Return [X, Y] of the center of cell containing provided text 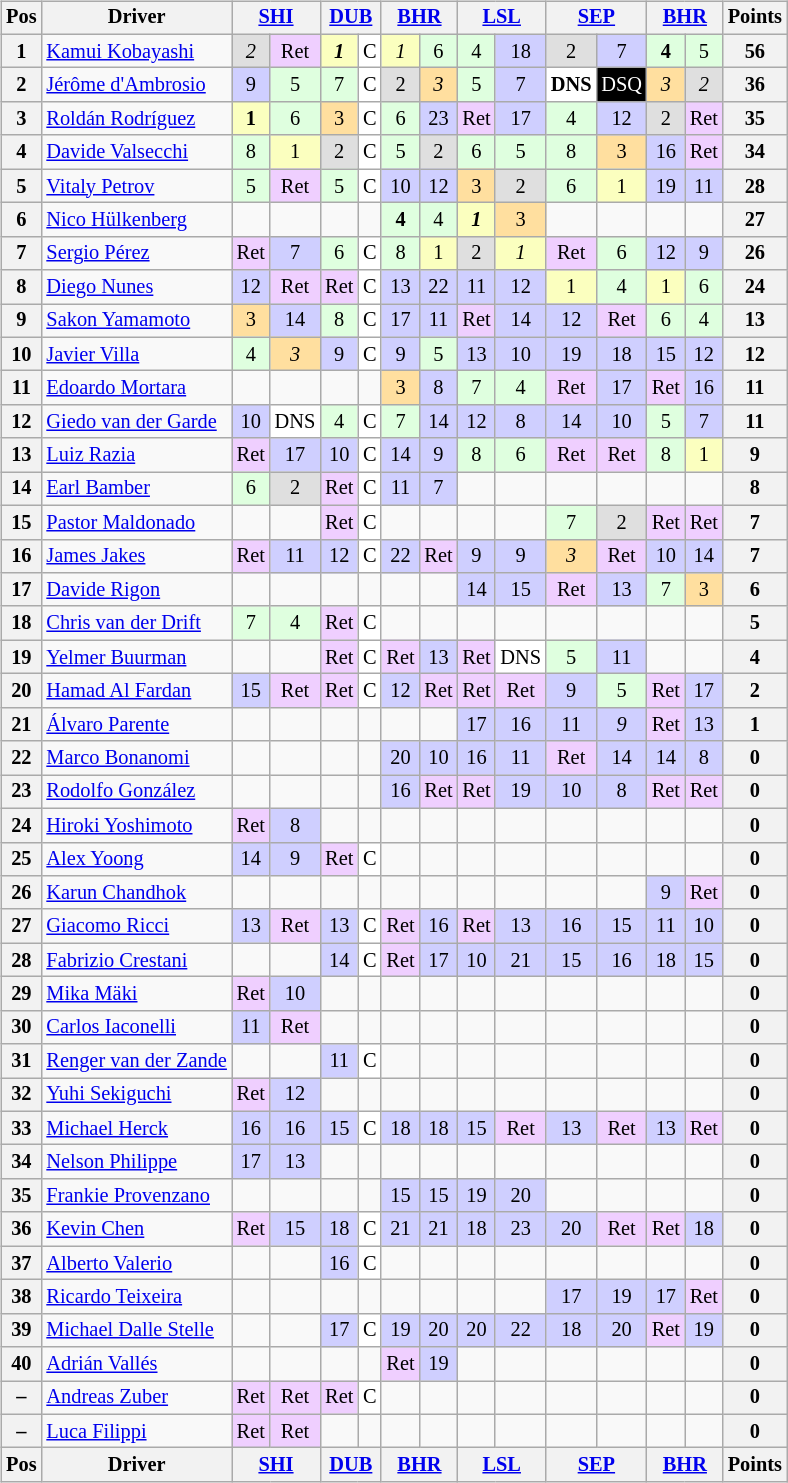
Roldán Rodríguez [136, 119]
Fabrizio Crestani [136, 960]
56 [755, 51]
Nico Hülkenberg [136, 220]
Hamad Al Fardan [136, 691]
Luiz Razia [136, 455]
Hiroki Yoshimoto [136, 825]
Giedo van der Garde [136, 422]
29 [21, 994]
Yuhi Sekiguchi [136, 1095]
Rodolfo González [136, 792]
30 [21, 1027]
Davide Valsecchi [136, 152]
DSQ [621, 85]
Frankie Provenzano [136, 1196]
James Jakes [136, 556]
Chris van der Drift [136, 623]
Edoardo Mortara [136, 388]
33 [21, 1128]
31 [21, 1061]
Pastor Maldonado [136, 522]
Davide Rigon [136, 590]
Renger van der Zande [136, 1061]
40 [21, 1364]
32 [21, 1095]
Mika Mäki [136, 994]
Kevin Chen [136, 1229]
Vitaly Petrov [136, 186]
Andreas Zuber [136, 1398]
37 [21, 1263]
Sergio Pérez [136, 253]
Luca Filippi [136, 1431]
Michael Dalle Stelle [136, 1330]
Nelson Philippe [136, 1162]
Marco Bonanomi [136, 758]
Adrián Vallés [136, 1364]
Karun Chandhok [136, 893]
Alberto Valerio [136, 1263]
25 [21, 859]
Earl Bamber [136, 489]
39 [21, 1330]
Michael Herck [136, 1128]
Giacomo Ricci [136, 926]
38 [21, 1297]
Ricardo Teixeira [136, 1297]
Javier Villa [136, 354]
Kamui Kobayashi [136, 51]
Carlos Iaconelli [136, 1027]
Álvaro Parente [136, 724]
Sakon Yamamoto [136, 321]
Diego Nunes [136, 287]
Yelmer Buurman [136, 657]
Alex Yoong [136, 859]
Jérôme d'Ambrosio [136, 85]
